Scan for the cell matching the given text and deliver its (x, y) coordinate at center. 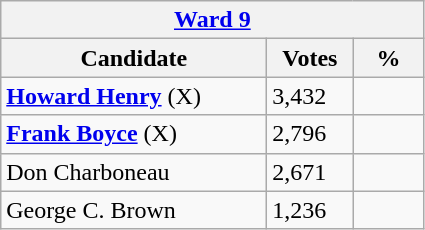
Howard Henry (X) (134, 96)
2,671 (310, 172)
Candidate (134, 58)
Votes (310, 58)
Ward 9 (212, 20)
2,796 (310, 134)
% (388, 58)
3,432 (310, 96)
1,236 (310, 210)
Don Charboneau (134, 172)
George C. Brown (134, 210)
Frank Boyce (X) (134, 134)
